Return [X, Y] of the center of cell containing provided text 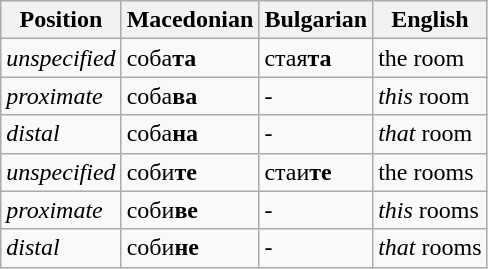
the room [430, 58]
стаята [316, 58]
this room [430, 96]
Macedonian [190, 20]
собите [190, 172]
English [430, 20]
собана [190, 134]
that rooms [430, 248]
Bulgarian [316, 20]
the rooms [430, 172]
собиве [190, 210]
that room [430, 134]
Position [61, 20]
собата [190, 58]
стаите [316, 172]
собава [190, 96]
собине [190, 248]
this rooms [430, 210]
